Find where the given text appears and provide that cell's center as (X, Y) coordinate. 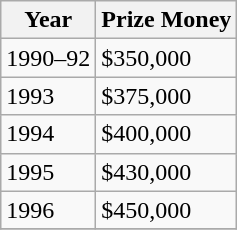
Year (48, 20)
1993 (48, 96)
1994 (48, 134)
Prize Money (166, 20)
$400,000 (166, 134)
$430,000 (166, 172)
1996 (48, 210)
$375,000 (166, 96)
$450,000 (166, 210)
1995 (48, 172)
1990–92 (48, 58)
$350,000 (166, 58)
